From the cell containing the given text, extract its center point as (x, y) coordinate. 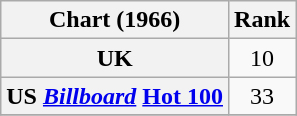
Chart (1966) (115, 20)
10 (262, 58)
US Billboard Hot 100 (115, 96)
Rank (262, 20)
33 (262, 96)
UK (115, 58)
